Return (x, y) of the center of cell containing provided text 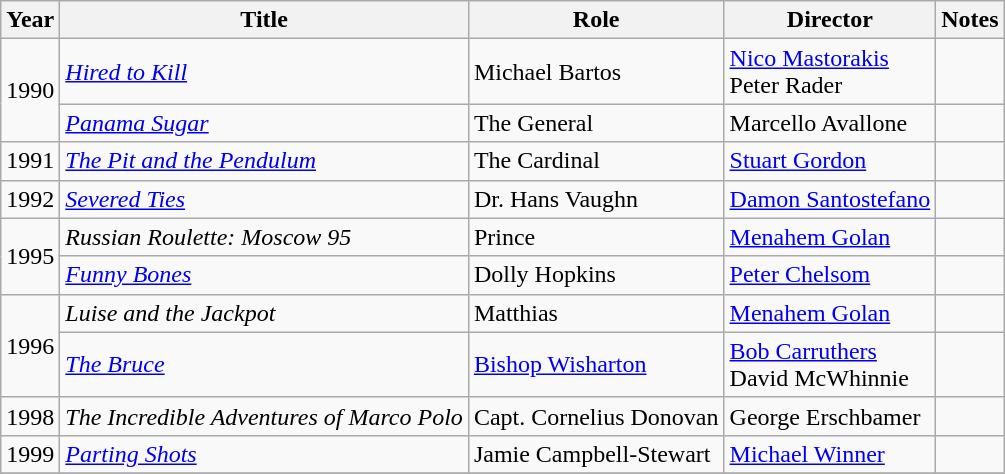
1991 (30, 161)
Marcello Avallone (830, 123)
Matthias (596, 313)
The General (596, 123)
Director (830, 20)
The Pit and the Pendulum (264, 161)
Jamie Campbell-Stewart (596, 454)
Notes (970, 20)
1999 (30, 454)
Bishop Wisharton (596, 364)
Title (264, 20)
Severed Ties (264, 199)
The Cardinal (596, 161)
Capt. Cornelius Donovan (596, 416)
George Erschbamer (830, 416)
Role (596, 20)
1990 (30, 90)
1998 (30, 416)
Hired to Kill (264, 72)
The Bruce (264, 364)
Prince (596, 237)
The Incredible Adventures of Marco Polo (264, 416)
1995 (30, 256)
1996 (30, 346)
Damon Santostefano (830, 199)
Michael Bartos (596, 72)
Michael Winner (830, 454)
Dolly Hopkins (596, 275)
Luise and the Jackpot (264, 313)
1992 (30, 199)
Dr. Hans Vaughn (596, 199)
Bob CarruthersDavid McWhinnie (830, 364)
Funny Bones (264, 275)
Peter Chelsom (830, 275)
Year (30, 20)
Stuart Gordon (830, 161)
Parting Shots (264, 454)
Russian Roulette: Moscow 95 (264, 237)
Panama Sugar (264, 123)
Nico MastorakisPeter Rader (830, 72)
